Identify which cell holds the provided text, then report its (X, Y) central coordinate. 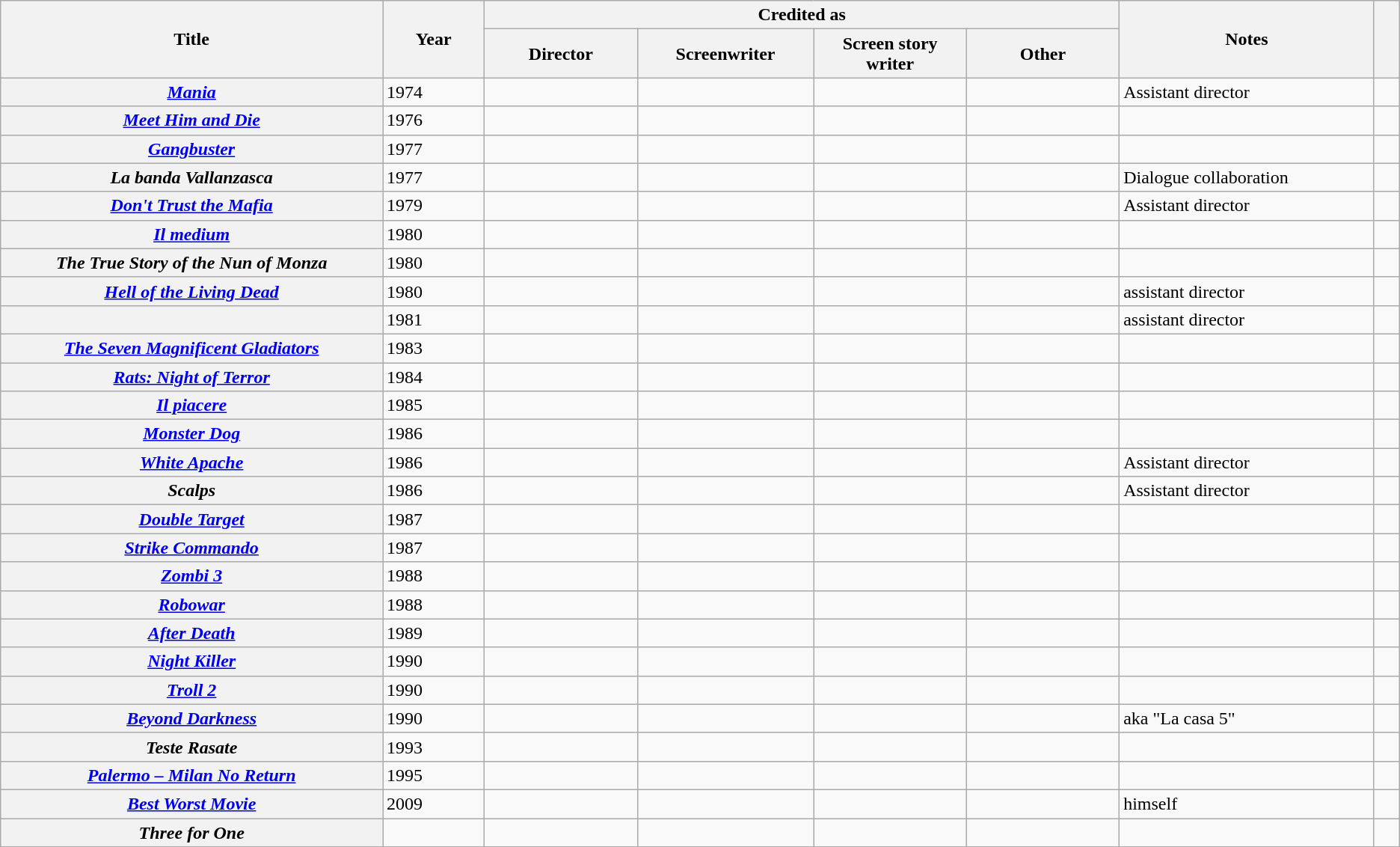
Screen story writer (890, 54)
1985 (434, 406)
Best Worst Movie (191, 804)
Dialogue collaboration (1247, 177)
Title (191, 39)
Il piacere (191, 406)
1979 (434, 206)
Hell of the Living Dead (191, 291)
Zombi 3 (191, 576)
Robowar (191, 605)
La banda Vallanzasca (191, 177)
Palermo – Milan No Return (191, 775)
Strike Commando (191, 548)
The True Story of the Nun of Monza (191, 263)
Mania (191, 92)
Other (1043, 54)
1984 (434, 376)
Double Target (191, 519)
1989 (434, 633)
Il medium (191, 234)
Teste Rasate (191, 747)
aka "La casa 5" (1247, 718)
Meet Him and Die (191, 120)
1983 (434, 348)
2009 (434, 804)
1981 (434, 319)
After Death (191, 633)
Monster Dog (191, 434)
1995 (434, 775)
1974 (434, 92)
himself (1247, 804)
Three for One (191, 833)
Screenwriter (725, 54)
Director (561, 54)
Gangbuster (191, 149)
Troll 2 (191, 690)
Notes (1247, 39)
1993 (434, 747)
Scalps (191, 491)
Don't Trust the Mafia (191, 206)
White Apache (191, 462)
The Seven Magnificent Gladiators (191, 348)
Credited as (802, 15)
Rats: Night of Terror (191, 376)
Beyond Darkness (191, 718)
Night Killer (191, 661)
Year (434, 39)
1976 (434, 120)
